Capture the cell that displays the provided text and extract its [X, Y] central coordinate. 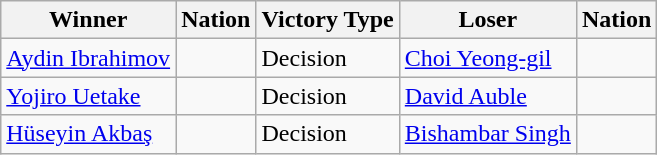
Loser [488, 20]
David Auble [488, 96]
Winner [88, 20]
Choi Yeong-gil [488, 58]
Victory Type [328, 20]
Bishambar Singh [488, 134]
Hüseyin Akbaş [88, 134]
Aydin Ibrahimov [88, 58]
Yojiro Uetake [88, 96]
